Extract the (x, y) coordinate from the center of the cell holding the provided text.  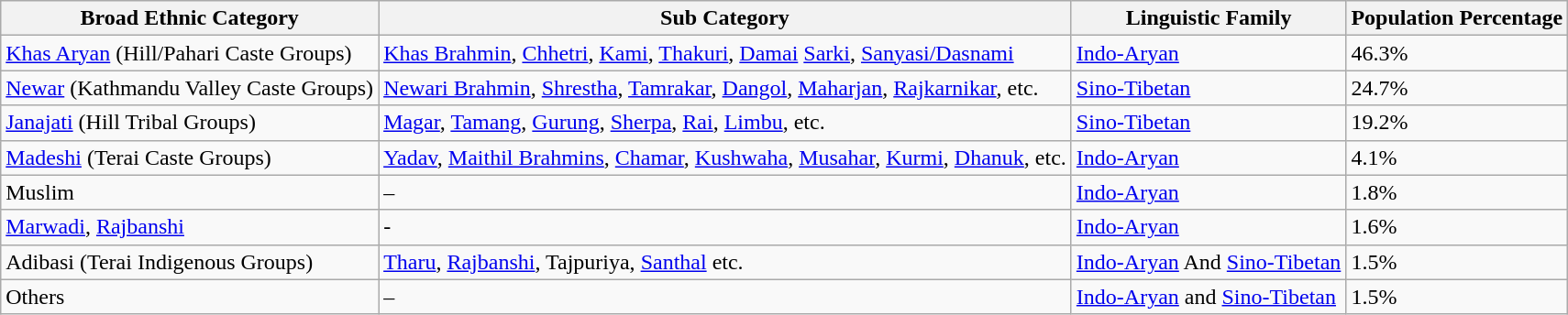
Madeshi (Terai Caste Groups) (190, 157)
Linguistic Family (1209, 18)
Newar (Kathmandu Valley Caste Groups) (190, 88)
Janajati (Hill Tribal Groups) (190, 123)
Newari Brahmin, Shrestha, Tamrakar, Dangol, Maharjan, Rajkarnikar, etc. (725, 88)
Khas Aryan (Hill/Pahari Caste Groups) (190, 53)
Population Percentage (1457, 18)
Sub Category (725, 18)
Magar, Tamang, Gurung, Sherpa, Rai, Limbu, etc. (725, 123)
24.7% (1457, 88)
Others (190, 297)
4.1% (1457, 157)
- (725, 227)
Marwadi, Rajbanshi (190, 227)
Indo-Aryan and Sino-Tibetan (1209, 297)
Adibasi (Terai Indigenous Groups) (190, 262)
Tharu, Rajbanshi, Tajpuriya, Santhal etc. (725, 262)
Khas Brahmin, Chhetri, Kami, Thakuri, Damai Sarki, Sanyasi/Dasnami (725, 53)
19.2% (1457, 123)
Indo-Aryan And Sino-Tibetan (1209, 262)
1.8% (1457, 192)
46.3% (1457, 53)
Yadav, Maithil Brahmins, Chamar, Kushwaha, Musahar, Kurmi, Dhanuk, etc. (725, 157)
Broad Ethnic Category (190, 18)
1.6% (1457, 227)
Muslim (190, 192)
